From the cell containing the given text, extract its center point as [X, Y] coordinate. 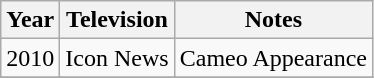
Notes [273, 20]
2010 [30, 58]
Television [117, 20]
Year [30, 20]
Cameo Appearance [273, 58]
Icon News [117, 58]
